Return the (x, y) coordinate for the center point of the cell that contains the specified text.  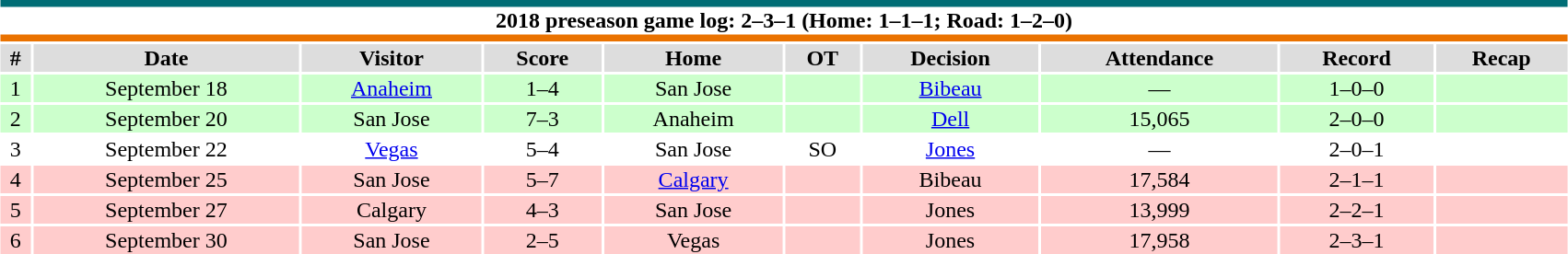
September 20 (166, 119)
Decision (951, 58)
1 (16, 88)
17,584 (1159, 179)
Visitor (392, 58)
13,999 (1159, 210)
OT (823, 58)
2–3–1 (1357, 240)
Score (543, 58)
Date (166, 58)
2018 preseason game log: 2–3–1 (Home: 1–1–1; Road: 1–2–0) (784, 20)
Attendance (1159, 58)
4–3 (543, 210)
SO (823, 149)
2–2–1 (1357, 210)
Recap (1502, 58)
2–5 (543, 240)
4 (16, 179)
15,065 (1159, 119)
# (16, 58)
1–4 (543, 88)
September 30 (166, 240)
Record (1357, 58)
September 22 (166, 149)
2 (16, 119)
5–7 (543, 179)
Dell (951, 119)
2–1–1 (1357, 179)
5–4 (543, 149)
Home (694, 58)
6 (16, 240)
3 (16, 149)
17,958 (1159, 240)
September 18 (166, 88)
5 (16, 210)
September 27 (166, 210)
September 25 (166, 179)
1–0–0 (1357, 88)
2–0–1 (1357, 149)
2–0–0 (1357, 119)
7–3 (543, 119)
